Pinpoint the cell where the given text exists, returning its [x, y] midpoint coordinate. 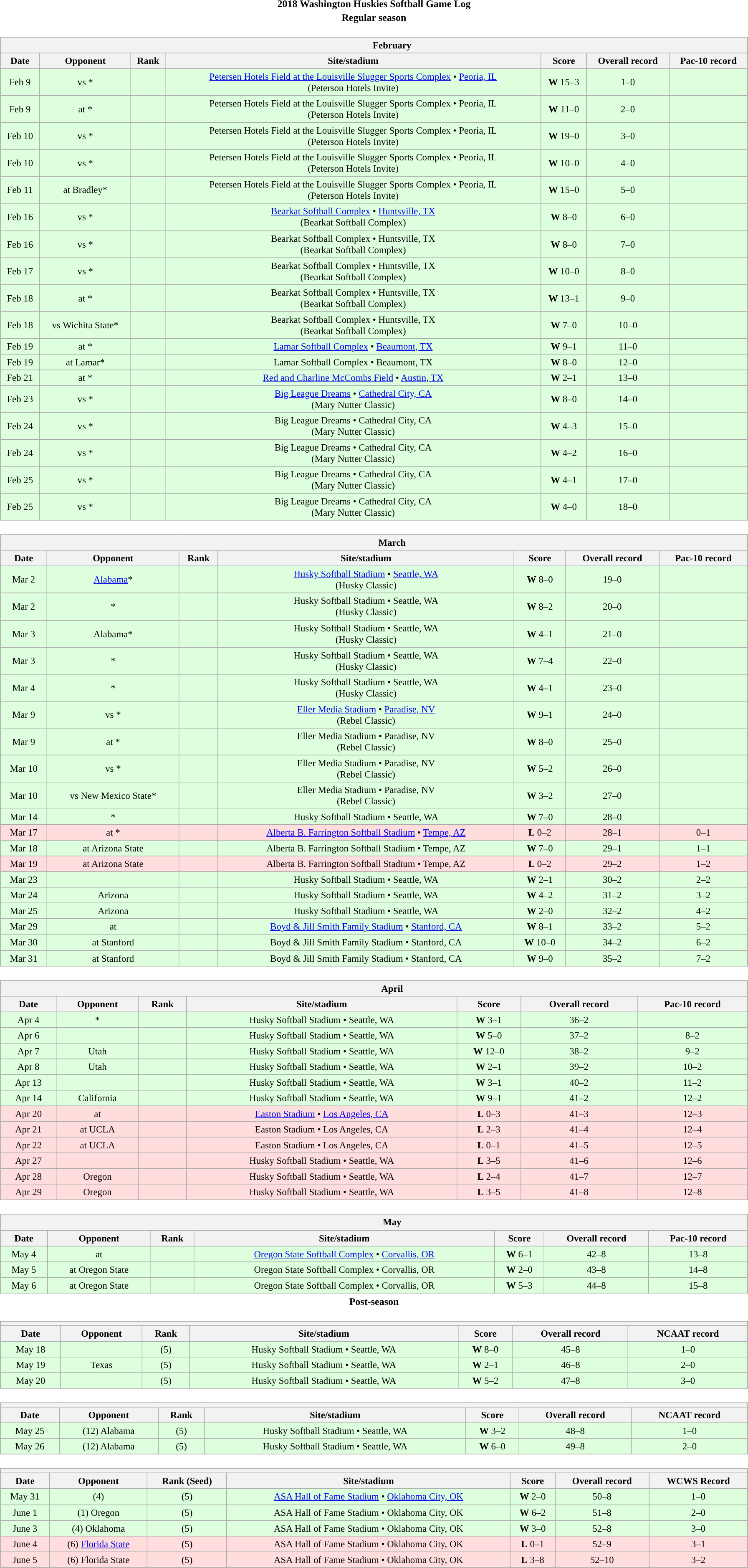
Mar 31 [24, 958]
(4) Oklahoma [99, 1528]
W 5–3 [519, 1285]
Texas [101, 1365]
24–0 [612, 715]
41–3 [579, 1114]
at Bradley* [85, 190]
12–6 [692, 1161]
Apr 22 [28, 1145]
35–2 [612, 958]
26–0 [612, 768]
30–2 [612, 880]
(1) Oregon [99, 1512]
43–8 [596, 1269]
20–0 [612, 606]
WCWS Record [699, 1481]
23–0 [612, 687]
4–0 [628, 163]
1–1 [704, 848]
29–2 [612, 864]
Apr 14 [28, 1098]
32–2 [612, 911]
41–6 [579, 1161]
12–8 [692, 1192]
April [374, 988]
L 2–4 [488, 1177]
6–2 [704, 942]
50–8 [602, 1497]
21–0 [612, 634]
May 20 [31, 1381]
28–0 [612, 817]
39–2 [579, 1067]
W 3–0 [533, 1528]
Mar 29 [24, 927]
41–5 [579, 1145]
June 4 [25, 1544]
9–2 [692, 1051]
52–9 [602, 1544]
14–8 [698, 1269]
19–0 [612, 580]
51–8 [602, 1512]
46–8 [571, 1365]
June 5 [25, 1560]
1–2 [704, 864]
49–8 [575, 1446]
13–8 [698, 1254]
Feb 17 [20, 271]
14–0 [628, 399]
Mar 25 [24, 911]
W 12–0 [488, 1051]
5–0 [628, 190]
44–8 [596, 1285]
Mar 4 [24, 687]
12–0 [628, 362]
27–0 [612, 796]
May 31 [25, 1497]
29–1 [612, 848]
W 11–0 [564, 109]
16–0 [628, 453]
Feb 23 [20, 399]
47–8 [571, 1381]
Mar 23 [24, 880]
March [374, 543]
41–8 [579, 1192]
W 5–0 [488, 1035]
W 7–4 [540, 661]
41–7 [579, 1177]
Mar 24 [24, 895]
May 6 [24, 1285]
Apr 29 [28, 1192]
May 4 [24, 1254]
15–8 [698, 1285]
38–2 [579, 1051]
Rank (Seed) [187, 1481]
(4) [99, 1497]
10–2 [692, 1067]
36–2 [579, 1020]
0–1 [704, 833]
10–0 [628, 325]
11–2 [692, 1082]
W 15–0 [564, 190]
May 19 [31, 1365]
8–0 [628, 271]
Apr 20 [28, 1114]
52–10 [602, 1560]
Apr 4 [28, 1020]
W 6–0 [492, 1446]
Mar 17 [24, 833]
May 26 [30, 1446]
13–0 [628, 378]
May 25 [30, 1431]
41–4 [579, 1130]
May 18 [31, 1349]
12–5 [692, 1145]
7–2 [704, 958]
5–2 [704, 927]
Mar 30 [24, 942]
Feb 11 [20, 190]
February [374, 45]
6–0 [628, 217]
28–1 [612, 833]
52–8 [602, 1528]
L 0–3 [488, 1114]
W 4–3 [564, 426]
25–0 [612, 742]
41–2 [579, 1098]
31–2 [612, 895]
8–2 [692, 1035]
June 1 [25, 1512]
W 15–3 [564, 82]
Apr 6 [28, 1035]
L 2–3 [488, 1130]
W 8–2 [540, 606]
12–2 [692, 1098]
Apr 28 [28, 1177]
42–8 [596, 1254]
15–0 [628, 426]
33–2 [612, 927]
7–0 [628, 244]
Feb 21 [20, 378]
34–2 [612, 942]
37–2 [579, 1035]
vs Wichita State* [85, 325]
Mar 14 [24, 817]
40–2 [579, 1082]
48–8 [575, 1431]
May 5 [24, 1269]
L 3–8 [533, 1560]
2–2 [704, 880]
12–3 [692, 1114]
W 9–0 [540, 958]
4–2 [704, 911]
11–0 [628, 346]
W 19–0 [564, 136]
22–0 [612, 661]
Apr 8 [28, 1067]
Apr 27 [28, 1161]
W 13–1 [564, 298]
Red and Charline McCombs Field • Austin, TX [353, 378]
W 4–0 [564, 507]
Apr 13 [28, 1082]
California [98, 1098]
W 6–1 [519, 1254]
18–0 [628, 507]
12–7 [692, 1177]
May [374, 1222]
3–1 [699, 1544]
Apr 21 [28, 1130]
at Lamar* [85, 362]
vs New Mexico State* [113, 796]
Mar 18 [24, 848]
June 3 [25, 1528]
45–8 [571, 1349]
Mar 19 [24, 864]
Apr 7 [28, 1051]
12–4 [692, 1130]
W 6–2 [533, 1512]
9–0 [628, 298]
W 8–1 [540, 927]
17–0 [628, 480]
